Return [X, Y] of the center of cell containing provided text 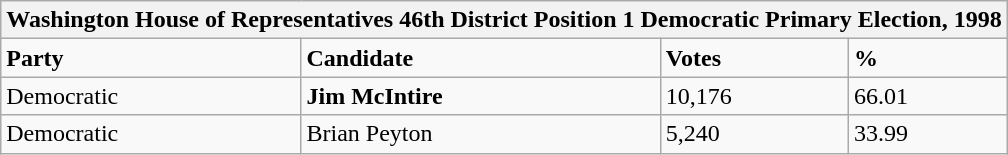
Washington House of Representatives 46th District Position 1 Democratic Primary Election, 1998 [504, 20]
33.99 [928, 134]
% [928, 58]
Brian Peyton [480, 134]
Jim McIntire [480, 96]
5,240 [754, 134]
66.01 [928, 96]
Party [151, 58]
Candidate [480, 58]
Votes [754, 58]
10,176 [754, 96]
